Capture the cell that displays the provided text and extract its [X, Y] central coordinate. 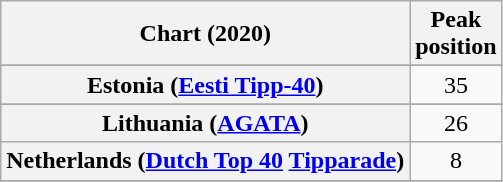
Lithuania (AGATA) [206, 123]
Chart (2020) [206, 34]
8 [456, 161]
26 [456, 123]
35 [456, 85]
Estonia (Eesti Tipp-40) [206, 85]
Peakposition [456, 34]
Netherlands (Dutch Top 40 Tipparade) [206, 161]
